Extract the (X, Y) coordinate from the center of the cell holding the provided text.  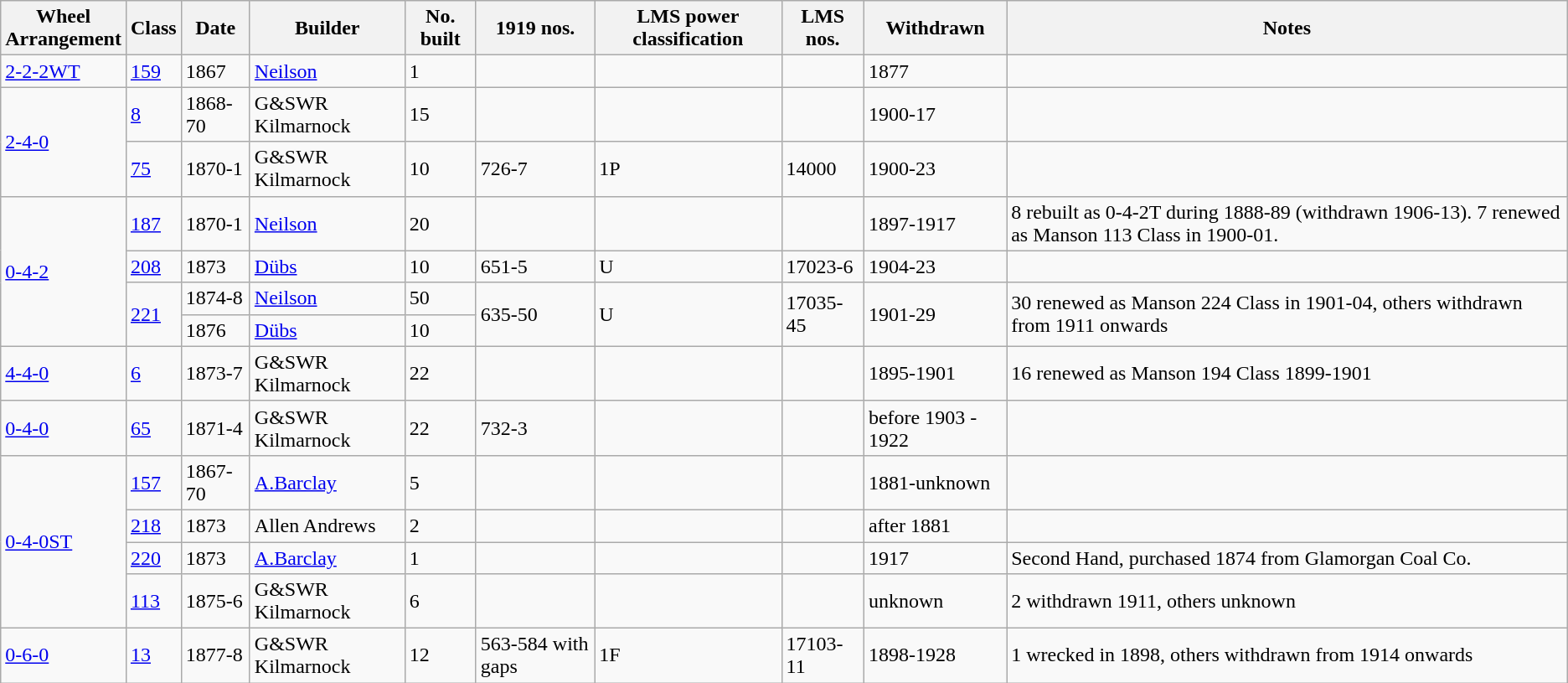
17103-11 (823, 655)
1901-29 (935, 314)
113 (153, 602)
1919 nos. (534, 28)
1904-23 (935, 266)
Builder (327, 28)
1F (689, 655)
65 (153, 427)
0-4-0 (64, 427)
LMS power classification (689, 28)
1871-4 (215, 427)
1877 (935, 71)
218 (153, 525)
1897-1917 (935, 223)
Second Hand, purchased 1874 from Glamorgan Coal Co. (1287, 557)
Withdrawn (935, 28)
4-4-0 (64, 374)
8 (153, 114)
1874-8 (215, 298)
50 (441, 298)
LMS nos. (823, 28)
1898-1928 (935, 655)
220 (153, 557)
1P (689, 169)
1873-7 (215, 374)
8 rebuilt as 0-4-2T during 1888-89 (withdrawn 1906-13). 7 renewed as Manson 113 Class in 1900-01. (1287, 223)
651-5 (534, 266)
1868-70 (215, 114)
1900-23 (935, 169)
17023-6 (823, 266)
12 (441, 655)
726-7 (534, 169)
2-2-2WT (64, 71)
0-4-0ST (64, 541)
30 renewed as Manson 224 Class in 1901-04, others withdrawn from 1911 onwards (1287, 314)
1917 (935, 557)
No. built (441, 28)
Notes (1287, 28)
0-4-2 (64, 272)
14000 (823, 169)
1875-6 (215, 602)
221 (153, 314)
16 renewed as Manson 194 Class 1899-1901 (1287, 374)
159 (153, 71)
13 (153, 655)
1881-unknown (935, 483)
1877-8 (215, 655)
20 (441, 223)
0-6-0 (64, 655)
15 (441, 114)
1 wrecked in 1898, others withdrawn from 1914 onwards (1287, 655)
1900-17 (935, 114)
17035-45 (823, 314)
1876 (215, 330)
187 (153, 223)
2-4-0 (64, 142)
732-3 (534, 427)
2 withdrawn 1911, others unknown (1287, 602)
635-50 (534, 314)
WheelArrangement (64, 28)
2 (441, 525)
75 (153, 169)
Allen Andrews (327, 525)
after 1881 (935, 525)
Class (153, 28)
Date (215, 28)
1895-1901 (935, 374)
before 1903 - 1922 (935, 427)
unknown (935, 602)
1867-70 (215, 483)
563-584 with gaps (534, 655)
1867 (215, 71)
5 (441, 483)
208 (153, 266)
157 (153, 483)
